Return the (x, y) coordinate for the center point of the cell that contains the specified text.  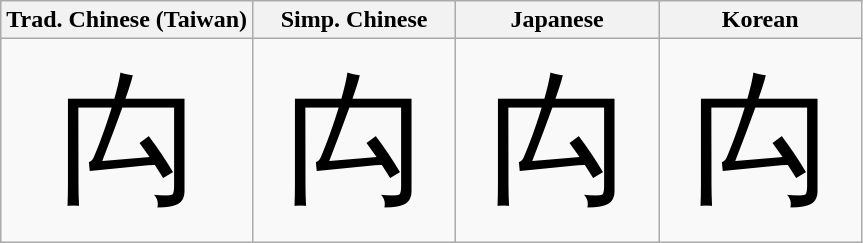
Japanese (558, 20)
Simp. Chinese (354, 20)
Korean (760, 20)
Trad. Chinese (Taiwan) (127, 20)
